Detect which cell encompasses the target text, then output its [X, Y] center coordinate. 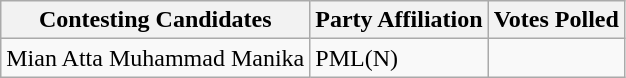
Votes Polled [556, 20]
PML(N) [399, 58]
Contesting Candidates [156, 20]
Mian Atta Muhammad Manika [156, 58]
Party Affiliation [399, 20]
